Return the [x, y] coordinate for the center point of the cell that contains the specified text.  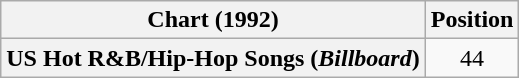
Chart (1992) [213, 20]
44 [472, 58]
Position [472, 20]
US Hot R&B/Hip-Hop Songs (Billboard) [213, 58]
